Scan for the cell matching the given text and deliver its [x, y] coordinate at center. 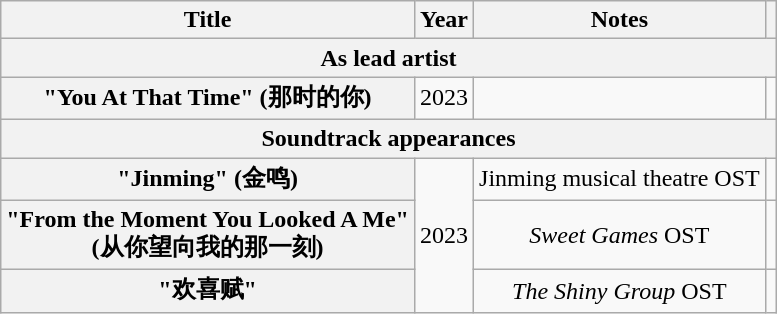
Year [444, 20]
"Jinming" (金鸣) [208, 180]
As lead artist [389, 58]
Soundtrack appearances [389, 138]
Sweet Games OST [620, 235]
"You At That Time" (那时的你) [208, 98]
The Shiny Group OST [620, 292]
"From the Moment You Looked A Me"(从你望向我的那一刻) [208, 235]
Notes [620, 20]
Title [208, 20]
"欢喜赋" [208, 292]
Jinming musical theatre OST [620, 180]
